For the text-containing cell, return its midpoint in (X, Y) coordinate format. 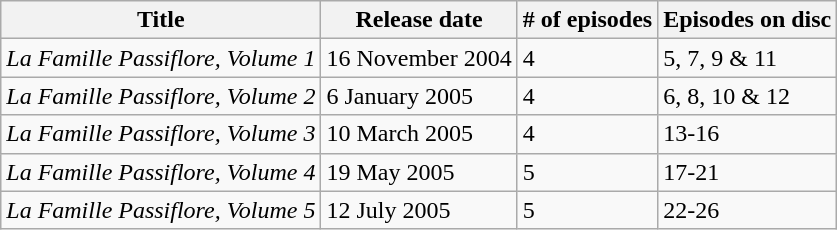
13-16 (748, 134)
12 July 2005 (419, 210)
10 March 2005 (419, 134)
6 January 2005 (419, 96)
6, 8, 10 & 12 (748, 96)
19 May 2005 (419, 172)
La Famille Passiflore, Volume 4 (161, 172)
Release date (419, 20)
La Famille Passiflore, Volume 2 (161, 96)
La Famille Passiflore, Volume 3 (161, 134)
5, 7, 9 & 11 (748, 58)
La Famille Passiflore, Volume 1 (161, 58)
16 November 2004 (419, 58)
La Famille Passiflore, Volume 5 (161, 210)
Episodes on disc (748, 20)
Title (161, 20)
17-21 (748, 172)
22-26 (748, 210)
# of episodes (587, 20)
